Locate the cell with the specified text and output its [X, Y] center coordinate. 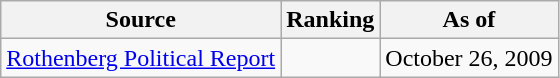
Source [141, 20]
October 26, 2009 [469, 58]
Ranking [330, 20]
Rothenberg Political Report [141, 58]
As of [469, 20]
